Provide the [X, Y] coordinate of the cell's center where the given text is located.  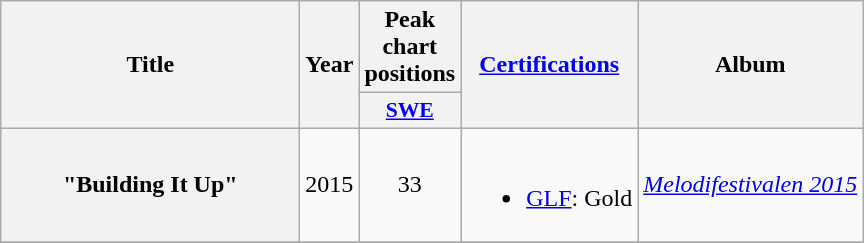
SWE [410, 111]
Peak chart positions [410, 47]
Year [330, 65]
Certifications [550, 65]
Title [150, 65]
GLF: Gold [550, 184]
Album [750, 65]
"Building It Up" [150, 184]
2015 [330, 184]
Melodifestivalen 2015 [750, 184]
33 [410, 184]
